Search for the cell housing the specified text and yield its [X, Y] center coordinate. 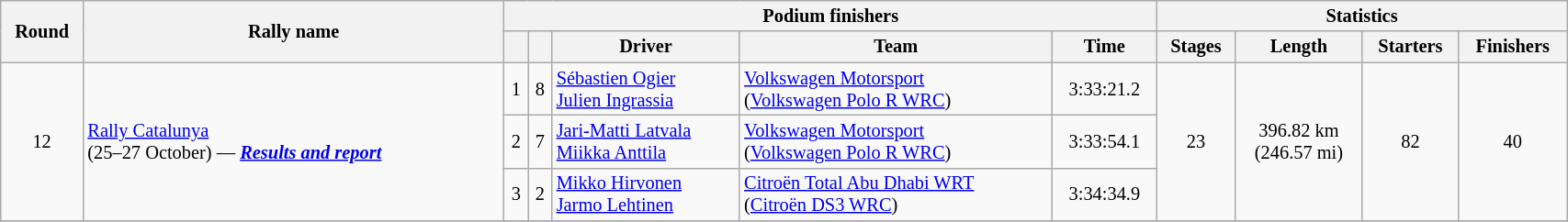
12 [42, 141]
Jari-Matti Latvala Miikka Anttila [646, 141]
Rally name [293, 31]
Driver [646, 47]
Team [896, 47]
Stages [1196, 47]
Round [42, 31]
Podium finishers [830, 16]
Time [1104, 47]
82 [1410, 141]
3:34:34.9 [1104, 194]
40 [1513, 141]
8 [540, 89]
Length [1299, 47]
Sébastien Ogier Julien Ingrassia [646, 89]
7 [540, 141]
396.82 km(246.57 mi) [1299, 141]
3 [516, 194]
Statistics [1361, 16]
3:33:21.2 [1104, 89]
Finishers [1513, 47]
23 [1196, 141]
1 [516, 89]
Mikko Hirvonen Jarmo Lehtinen [646, 194]
Citroën Total Abu Dhabi WRT (Citroën DS3 WRC) [896, 194]
3:33:54.1 [1104, 141]
Rally Catalunya(25–27 October) — Results and report [293, 141]
Starters [1410, 47]
